From the cell containing the given text, extract its center point as [x, y] coordinate. 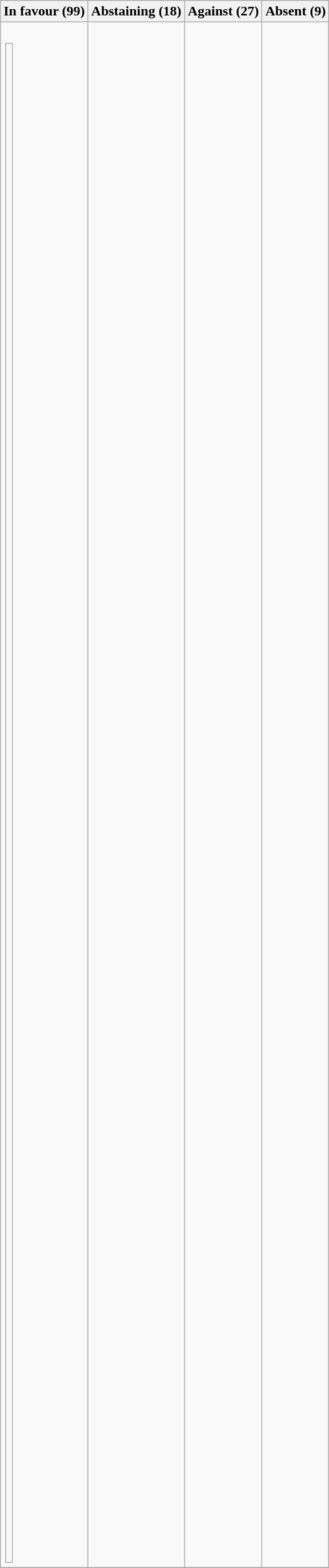
Abstaining (18) [136, 11]
In favour (99) [45, 11]
Absent (9) [296, 11]
Against (27) [223, 11]
